Find where the given text appears and provide that cell's center as [X, Y] coordinate. 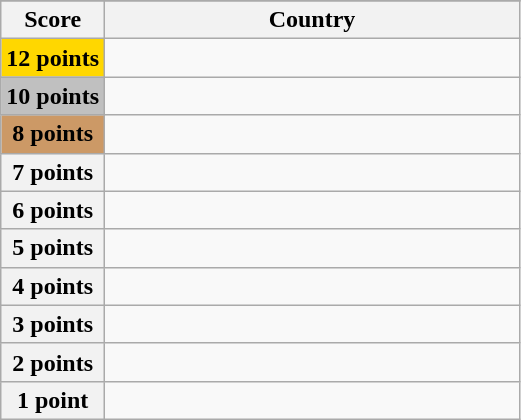
10 points [53, 96]
Score [53, 20]
6 points [53, 210]
5 points [53, 248]
12 points [53, 58]
3 points [53, 324]
2 points [53, 362]
7 points [53, 172]
8 points [53, 134]
1 point [53, 400]
4 points [53, 286]
Country [312, 20]
